For the text-containing cell, return its midpoint in (x, y) coordinate format. 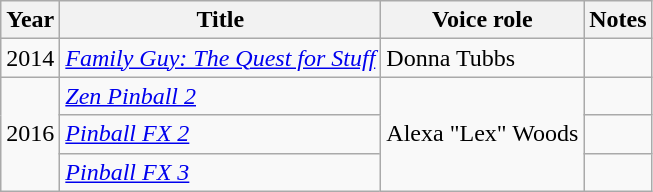
Pinball FX 2 (220, 134)
Donna Tubbs (482, 58)
2016 (30, 134)
Voice role (482, 20)
Year (30, 20)
Title (220, 20)
Alexa "Lex" Woods (482, 134)
Notes (618, 20)
Family Guy: The Quest for Stuff (220, 58)
Zen Pinball 2 (220, 96)
2014 (30, 58)
Pinball FX 3 (220, 172)
